Capture the cell that displays the provided text and extract its [X, Y] central coordinate. 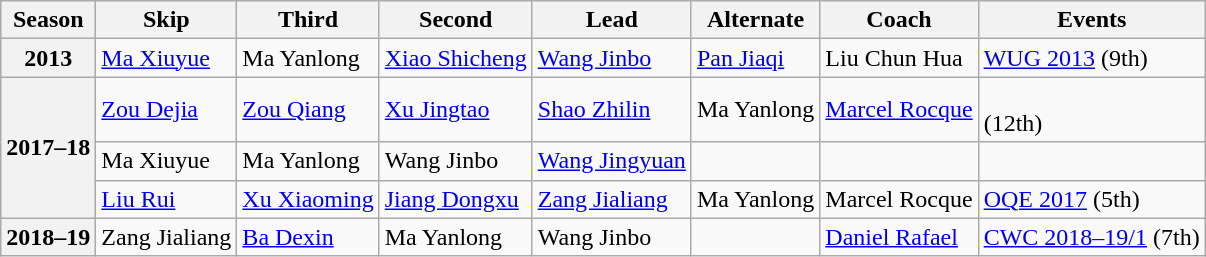
Zou Qiang [308, 110]
Lead [612, 20]
Events [1092, 20]
Liu Chun Hua [899, 58]
OQE 2017 (5th) [1092, 199]
2013 [48, 58]
Xu Jingtao [456, 110]
Second [456, 20]
Coach [899, 20]
Pan Jiaqi [755, 58]
WUG 2013 (9th) [1092, 58]
Skip [166, 20]
CWC 2018–19/1 (7th) [1092, 237]
2017–18 [48, 148]
2018–19 [48, 237]
Daniel Rafael [899, 237]
Xu Xiaoming [308, 199]
Shao Zhilin [612, 110]
Alternate [755, 20]
Wang Jingyuan [612, 161]
Liu Rui [166, 199]
Third [308, 20]
Zou Dejia [166, 110]
Season [48, 20]
Ba Dexin [308, 237]
Xiao Shicheng [456, 58]
Jiang Dongxu [456, 199]
(12th) [1092, 110]
